Determine the [x, y] coordinate at the center of the cell enclosing the given text.  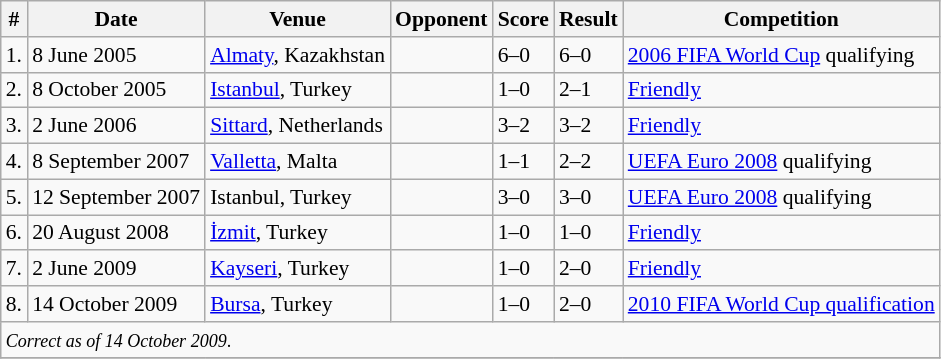
Almaty, Kazakhstan [298, 55]
12 September 2007 [116, 197]
Date [116, 19]
İzmit, Turkey [298, 233]
3. [14, 126]
Venue [298, 19]
14 October 2009 [116, 304]
8. [14, 304]
20 August 2008 [116, 233]
2 June 2009 [116, 269]
5. [14, 197]
2–2 [588, 162]
6. [14, 233]
2. [14, 90]
Sittard, Netherlands [298, 126]
Competition [782, 19]
Valletta, Malta [298, 162]
7. [14, 269]
2010 FIFA World Cup qualification [782, 304]
8 June 2005 [116, 55]
2 June 2006 [116, 126]
1. [14, 55]
Kayseri, Turkey [298, 269]
Result [588, 19]
Score [524, 19]
Bursa, Turkey [298, 304]
8 September 2007 [116, 162]
4. [14, 162]
2–1 [588, 90]
1–1 [524, 162]
2006 FIFA World Cup qualifying [782, 55]
# [14, 19]
Correct as of 14 October 2009. [470, 340]
8 October 2005 [116, 90]
Opponent [442, 19]
